Capture the cell that displays the provided text and extract its [x, y] central coordinate. 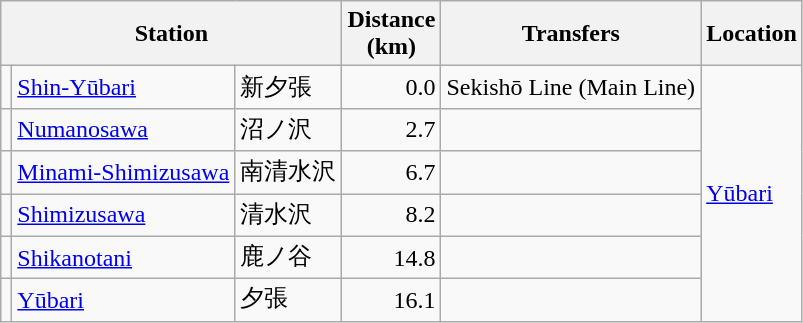
8.2 [392, 216]
Transfers [571, 34]
Shikanotani [124, 258]
Shin-Yūbari [124, 88]
Shimizusawa [124, 216]
鹿ノ谷 [288, 258]
2.7 [392, 130]
Sekishō Line (Main Line) [571, 88]
6.7 [392, 172]
Station [172, 34]
0.0 [392, 88]
夕張 [288, 300]
Location [752, 34]
14.8 [392, 258]
清水沢 [288, 216]
16.1 [392, 300]
Distance(km) [392, 34]
南清水沢 [288, 172]
Numanosawa [124, 130]
沼ノ沢 [288, 130]
新夕張 [288, 88]
Minami-Shimizusawa [124, 172]
